From the cell containing the given text, extract its center point as (X, Y) coordinate. 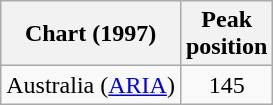
Chart (1997) (91, 34)
Peakposition (226, 34)
145 (226, 85)
Australia (ARIA) (91, 85)
